Find where the given text appears and provide that cell's center as (X, Y) coordinate. 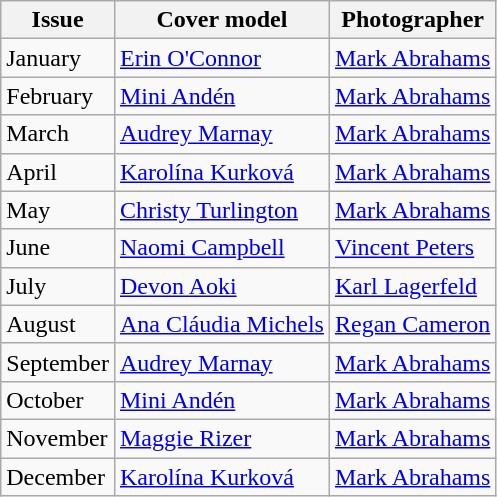
Maggie Rizer (222, 438)
November (58, 438)
February (58, 96)
June (58, 248)
April (58, 172)
January (58, 58)
Photographer (412, 20)
Karl Lagerfeld (412, 286)
Devon Aoki (222, 286)
Cover model (222, 20)
Ana Cláudia Michels (222, 324)
December (58, 477)
Regan Cameron (412, 324)
Erin O'Connor (222, 58)
Vincent Peters (412, 248)
August (58, 324)
October (58, 400)
March (58, 134)
May (58, 210)
Naomi Campbell (222, 248)
September (58, 362)
July (58, 286)
Issue (58, 20)
Christy Turlington (222, 210)
